Find where the given text appears and provide that cell's center as (X, Y) coordinate. 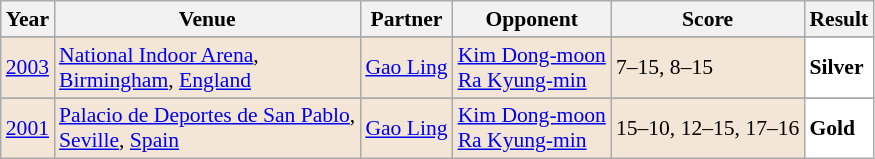
Palacio de Deportes de San Pablo,Seville, Spain (207, 128)
Year (28, 19)
Score (708, 19)
Silver (838, 68)
15–10, 12–15, 17–16 (708, 128)
National Indoor Arena,Birmingham, England (207, 68)
Partner (406, 19)
Opponent (532, 19)
2001 (28, 128)
Venue (207, 19)
Gold (838, 128)
Result (838, 19)
2003 (28, 68)
7–15, 8–15 (708, 68)
